Provide the [X, Y] coordinate of the cell's center where the given text is located.  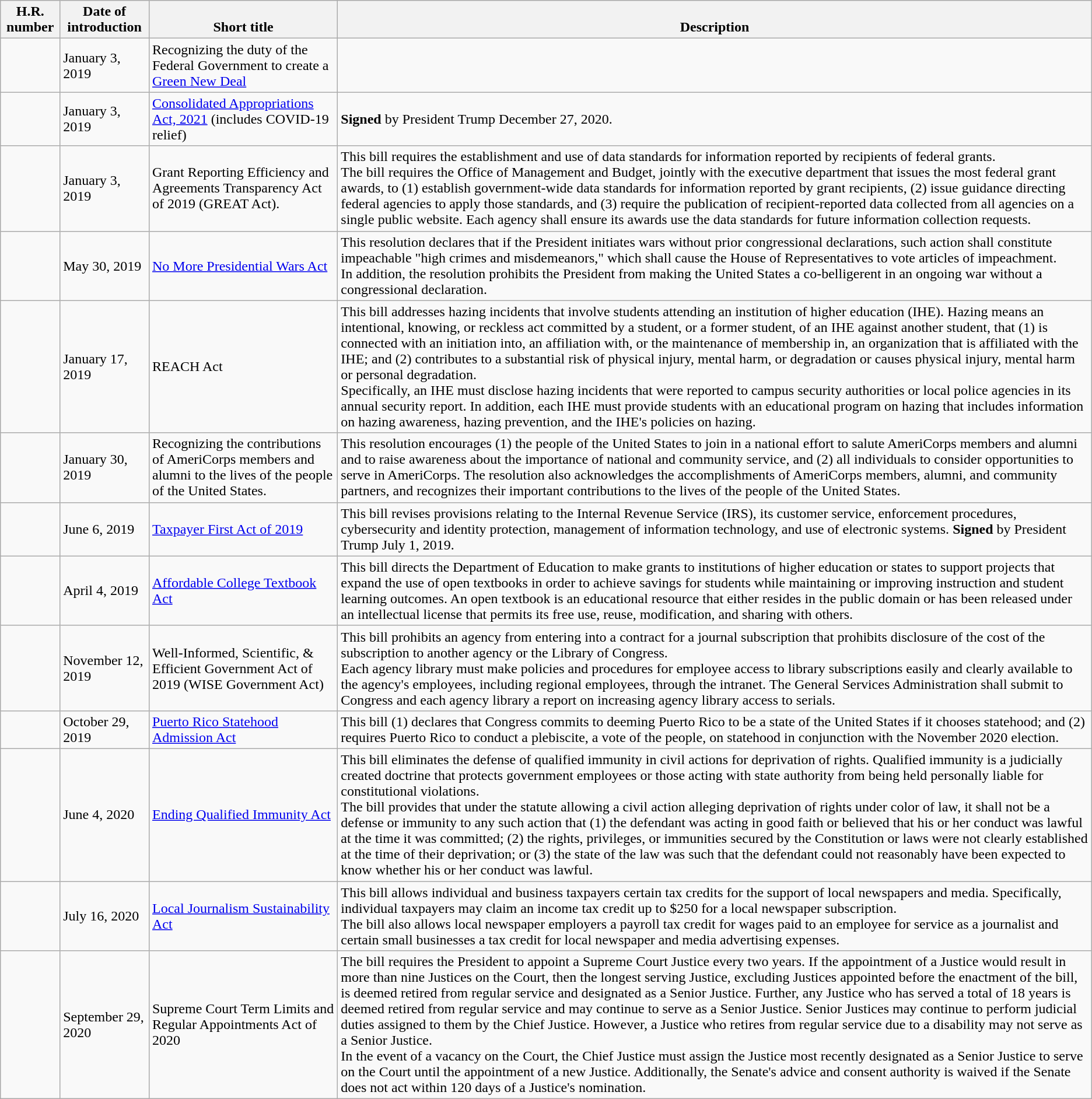
Puerto Rico Statehood Admission Act [243, 729]
Local Journalism Sustainability Act [243, 916]
Description [715, 20]
Affordable College Textbook Act [243, 590]
November 12, 2019 [105, 668]
Supreme Court Term Limits and Regular Appointments Act of 2020 [243, 1025]
Taxpayer First Act of 2019 [243, 529]
REACH Act [243, 366]
June 4, 2020 [105, 814]
October 29, 2019 [105, 729]
H.R. number [30, 20]
No More Presidential Wars Act [243, 266]
September 29, 2020 [105, 1025]
Recognizing the duty of the Federal Government to create a Green New Deal [243, 65]
Ending Qualified Immunity Act [243, 814]
June 6, 2019 [105, 529]
Grant Reporting Efficiency and Agreements Transparency Act of 2019 (GREAT Act). [243, 188]
May 30, 2019 [105, 266]
Recognizing the contributions of AmeriCorps members and alumni to the lives of the people of the United States. [243, 468]
Date of introduction [105, 20]
April 4, 2019 [105, 590]
January 30, 2019 [105, 468]
Signed by President Trump December 27, 2020. [715, 119]
July 16, 2020 [105, 916]
January 17, 2019 [105, 366]
Consolidated Appropriations Act, 2021 (includes COVID-19 relief) [243, 119]
Short title [243, 20]
Well-Informed, Scientific, & Efficient Government Act of 2019 (WISE Government Act) [243, 668]
